Scan for the cell matching the given text and deliver its (X, Y) coordinate at center. 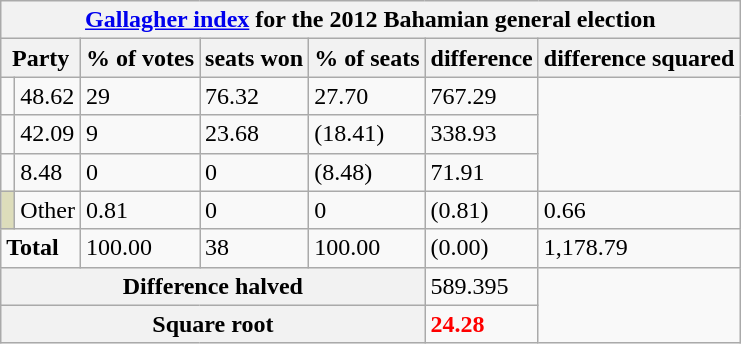
Party (41, 58)
42.09 (48, 134)
% of seats (367, 58)
767.29 (482, 96)
Other (48, 210)
24.28 (482, 324)
1,178.79 (638, 248)
difference (482, 58)
Gallagher index for the 2012 Bahamian general election (370, 20)
0.81 (140, 210)
8.48 (48, 172)
338.93 (482, 134)
(0.00) (482, 248)
48.62 (48, 96)
71.91 (482, 172)
27.70 (367, 96)
(18.41) (367, 134)
76.32 (254, 96)
29 (140, 96)
difference squared (638, 58)
9 (140, 134)
Square root (213, 324)
Difference halved (213, 286)
Total (41, 248)
% of votes (140, 58)
38 (254, 248)
(0.81) (482, 210)
seats won (254, 58)
589.395 (482, 286)
0.66 (638, 210)
23.68 (254, 134)
(8.48) (367, 172)
